Search for the cell housing the specified text and yield its (x, y) center coordinate. 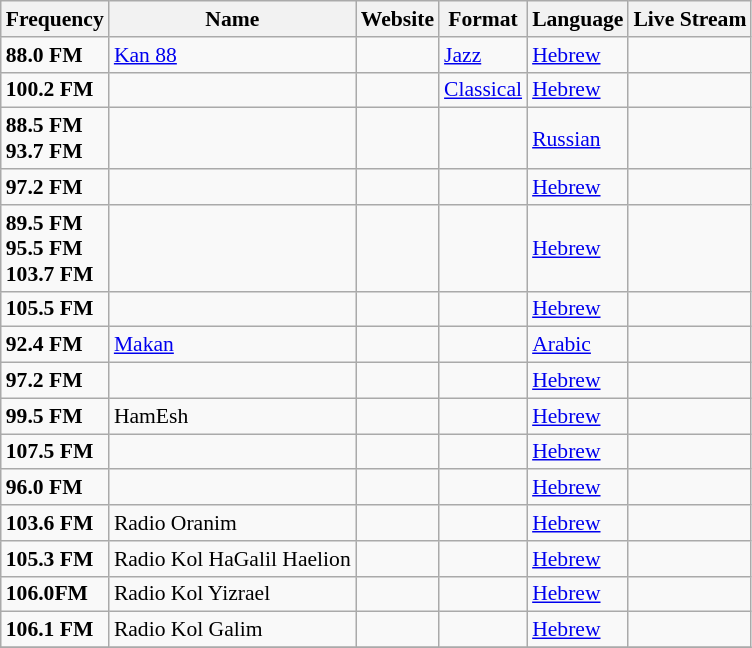
106.1 FM (55, 630)
Language (578, 19)
Arabic (578, 345)
HamEsh (232, 416)
Jazz (483, 55)
89.5 FM95.5 FM103.7 FM (55, 248)
Radio Kol Galim (232, 630)
92.4 FM (55, 345)
88.5 FM93.7 FM (55, 138)
Classical (483, 90)
99.5 FM (55, 416)
Live Stream (690, 19)
Radio Oranim (232, 523)
103.6 FM (55, 523)
Format (483, 19)
Radio Kol Yizrael (232, 594)
Name (232, 19)
Frequency (55, 19)
Radio Kol HaGalil Haelion (232, 559)
Website (398, 19)
Makan (232, 345)
105.3 FM (55, 559)
106.0FM (55, 594)
88.0 FM (55, 55)
100.2 FM (55, 90)
Kan 88 (232, 55)
105.5 FM (55, 309)
107.5 FM (55, 452)
Russian (578, 138)
96.0 FM (55, 488)
